Detect which cell encompasses the target text, then output its [x, y] center coordinate. 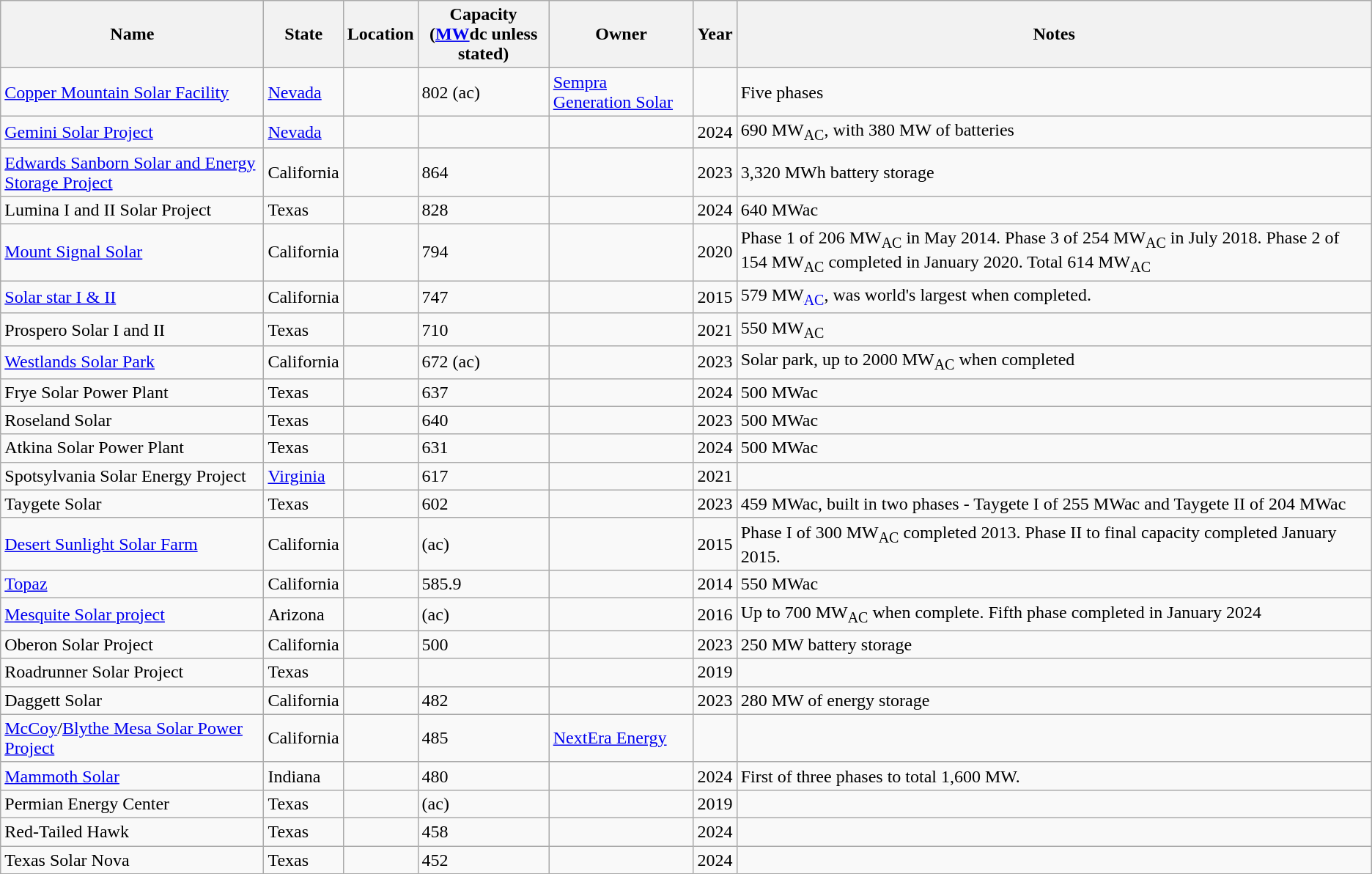
640 MWac [1054, 210]
579 MWAC, was world's largest when completed. [1054, 297]
602 [484, 504]
Year [715, 34]
Copper Mountain Solar Facility [132, 92]
Desert Sunlight Solar Farm [132, 544]
Atkina Solar Power Plant [132, 448]
Gemini Solar Project [132, 132]
Edwards Sanborn Solar and Energy Storage Project [132, 172]
550 MWAC [1054, 329]
482 [484, 700]
3,320 MWh battery storage [1054, 172]
Taygete Solar [132, 504]
Spotsylvania Solar Energy Project [132, 476]
640 [484, 420]
500 [484, 645]
2020 [715, 252]
Solar park, up to 2000 MWAC when completed [1054, 362]
Virginia [303, 476]
Mesquite Solar project [132, 614]
Oberon Solar Project [132, 645]
Permian Energy Center [132, 804]
Indiana [303, 776]
State [303, 34]
Phase I of 300 MWAC completed 2013. Phase II to final capacity completed January 2015. [1054, 544]
Frye Solar Power Plant [132, 392]
280 MW of energy storage [1054, 700]
Capacity(MWdc unless stated) [484, 34]
Roadrunner Solar Project [132, 672]
747 [484, 297]
637 [484, 392]
Notes [1054, 34]
Mount Signal Solar [132, 252]
617 [484, 476]
459 MWac, built in two phases - Taygete I of 255 MWac and Taygete II of 204 MWac [1054, 504]
Lumina I and II Solar Project [132, 210]
452 [484, 860]
Roseland Solar [132, 420]
Location [380, 34]
672 (ac) [484, 362]
458 [484, 831]
828 [484, 210]
Sempra Generation Solar [622, 92]
Red-Tailed Hawk [132, 831]
Phase 1 of 206 MWAC in May 2014. Phase 3 of 254 MWAC in July 2018. Phase 2 of 154 MWAC completed in January 2020. Total 614 MWAC [1054, 252]
Mammoth Solar [132, 776]
Name [132, 34]
485 [484, 738]
Owner [622, 34]
Prospero Solar I and II [132, 329]
690 MWAC, with 380 MW of batteries [1054, 132]
Up to 700 MWAC when complete. Fifth phase completed in January 2024 [1054, 614]
Solar star I & II [132, 297]
794 [484, 252]
585.9 [484, 584]
NextEra Energy [622, 738]
250 MW battery storage [1054, 645]
480 [484, 776]
Westlands Solar Park [132, 362]
First of three phases to total 1,600 MW. [1054, 776]
2014 [715, 584]
Five phases [1054, 92]
Texas Solar Nova [132, 860]
550 MWac [1054, 584]
2016 [715, 614]
Topaz [132, 584]
802 (ac) [484, 92]
Arizona [303, 614]
631 [484, 448]
864 [484, 172]
Daggett Solar [132, 700]
710 [484, 329]
McCoy/Blythe Mesa Solar Power Project [132, 738]
